Return the (x, y) coordinate for the center point of the cell that contains the specified text.  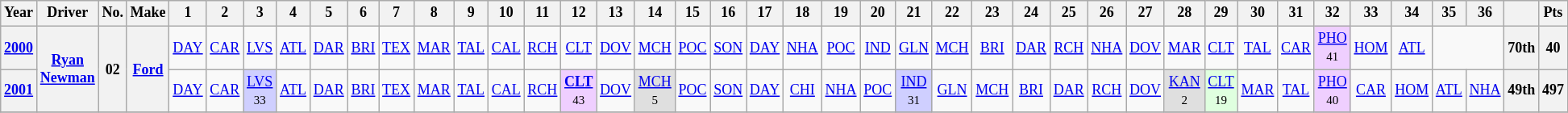
12 (579, 13)
Ford (148, 69)
4 (293, 13)
9 (471, 13)
27 (1146, 13)
Driver (68, 13)
20 (878, 13)
2001 (19, 91)
LVS33 (260, 91)
23 (992, 13)
Ryan Newman (68, 69)
PHO40 (1332, 91)
11 (543, 13)
29 (1221, 13)
497 (1553, 91)
22 (952, 13)
2000 (19, 48)
34 (1412, 13)
Year (19, 13)
21 (914, 13)
31 (1296, 13)
15 (692, 13)
17 (765, 13)
6 (363, 13)
26 (1107, 13)
3 (260, 13)
5 (329, 13)
40 (1553, 48)
KAN2 (1184, 91)
1 (188, 13)
19 (841, 13)
32 (1332, 13)
IND (878, 48)
10 (506, 13)
33 (1370, 13)
MCH5 (655, 91)
28 (1184, 13)
24 (1032, 13)
70th (1522, 48)
13 (616, 13)
Pts (1553, 13)
LVS (260, 48)
Make (148, 13)
CLT19 (1221, 91)
35 (1449, 13)
No. (113, 13)
02 (113, 69)
IND31 (914, 91)
49th (1522, 91)
36 (1485, 13)
14 (655, 13)
25 (1069, 13)
7 (397, 13)
30 (1258, 13)
8 (434, 13)
CLT43 (579, 91)
18 (803, 13)
PHO41 (1332, 48)
16 (729, 13)
CHI (803, 91)
2 (225, 13)
